Return the [X, Y] coordinate for the center point of the cell that contains the specified text.  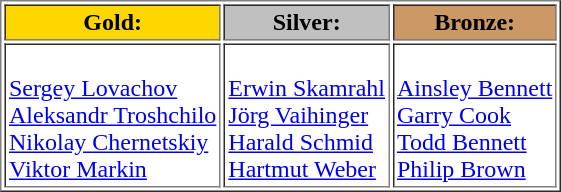
Erwin SkamrahlJörg VaihingerHarald SchmidHartmut Weber [307, 116]
Ainsley BennettGarry CookTodd BennettPhilip Brown [474, 116]
Silver: [307, 22]
Bronze: [474, 22]
Sergey LovachovAleksandr TroshchiloNikolay ChernetskiyViktor Markin [112, 116]
Gold: [112, 22]
